Output the [X, Y] coordinate of the center of the cell containing the given text.  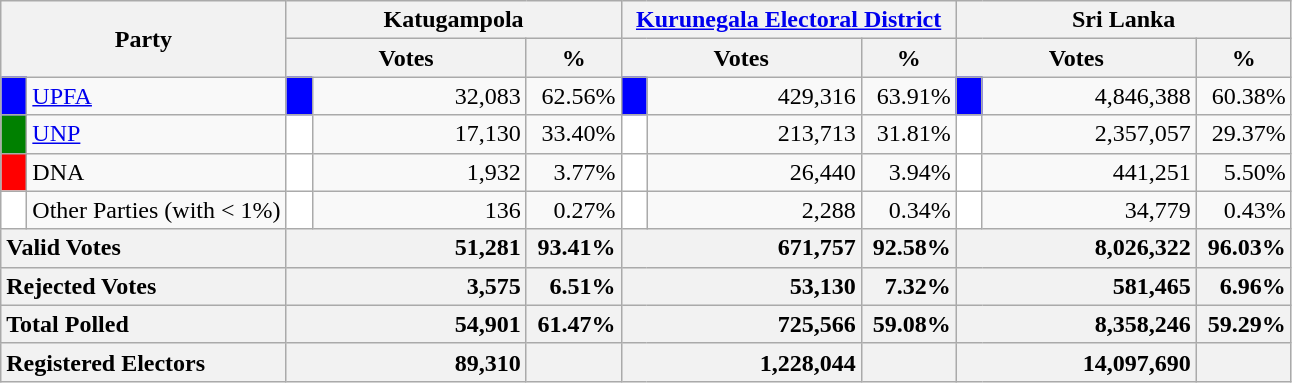
51,281 [406, 248]
1,228,044 [741, 362]
6.96% [1244, 286]
Other Parties (with < 1%) [156, 210]
93.41% [574, 248]
Total Polled [144, 324]
Kurunegala Electoral District [788, 20]
136 [419, 210]
60.38% [1244, 96]
UNP [156, 134]
0.34% [908, 210]
3.77% [574, 172]
581,465 [1076, 286]
671,757 [741, 248]
429,316 [754, 96]
92.58% [908, 248]
59.08% [908, 324]
7.32% [908, 286]
8,026,322 [1076, 248]
725,566 [741, 324]
UPFA [156, 96]
29.37% [1244, 134]
32,083 [419, 96]
3,575 [406, 286]
0.43% [1244, 210]
2,357,057 [1089, 134]
96.03% [1244, 248]
Rejected Votes [144, 286]
Party [144, 39]
26,440 [754, 172]
34,779 [1089, 210]
59.29% [1244, 324]
6.51% [574, 286]
Registered Electors [144, 362]
0.27% [574, 210]
441,251 [1089, 172]
Katugampola [454, 20]
Valid Votes [144, 248]
3.94% [908, 172]
8,358,246 [1076, 324]
33.40% [574, 134]
53,130 [741, 286]
54,901 [406, 324]
2,288 [754, 210]
5.50% [1244, 172]
4,846,388 [1089, 96]
213,713 [754, 134]
14,097,690 [1076, 362]
31.81% [908, 134]
61.47% [574, 324]
1,932 [419, 172]
Sri Lanka [1124, 20]
17,130 [419, 134]
89,310 [406, 362]
DNA [156, 172]
62.56% [574, 96]
63.91% [908, 96]
